Return [x, y] of the center of cell containing provided text 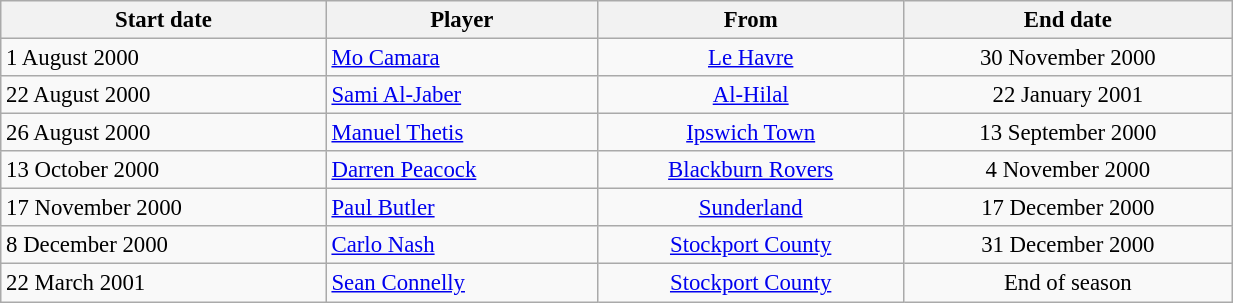
Sean Connelly [462, 283]
Sami Al-Jaber [462, 95]
17 December 2000 [1068, 208]
Blackburn Rovers [750, 170]
Al-Hilal [750, 95]
Player [462, 20]
Start date [164, 20]
Darren Peacock [462, 170]
Carlo Nash [462, 245]
Paul Butler [462, 208]
End date [1068, 20]
Ipswich Town [750, 133]
Sunderland [750, 208]
End of season [1068, 283]
1 August 2000 [164, 58]
13 October 2000 [164, 170]
Le Havre [750, 58]
Manuel Thetis [462, 133]
31 December 2000 [1068, 245]
From [750, 20]
30 November 2000 [1068, 58]
22 January 2001 [1068, 95]
17 November 2000 [164, 208]
26 August 2000 [164, 133]
8 December 2000 [164, 245]
13 September 2000 [1068, 133]
22 March 2001 [164, 283]
Mo Camara [462, 58]
22 August 2000 [164, 95]
4 November 2000 [1068, 170]
